Provide the [X, Y] coordinate of the cell's center where the given text is located.  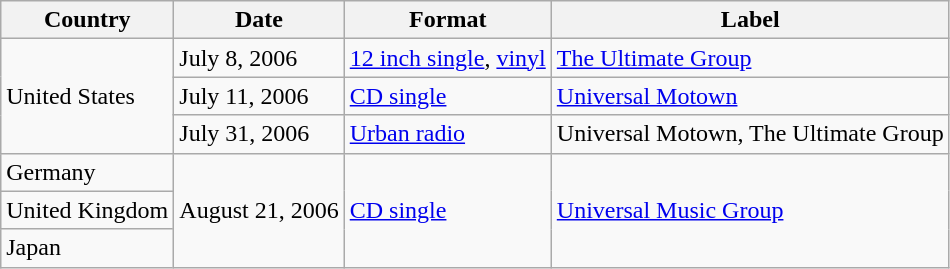
July 31, 2006 [259, 134]
United Kingdom [88, 210]
Japan [88, 248]
Country [88, 20]
Germany [88, 172]
Label [750, 20]
July 11, 2006 [259, 96]
United States [88, 96]
Format [448, 20]
Universal Motown [750, 96]
Date [259, 20]
August 21, 2006 [259, 210]
Universal Music Group [750, 210]
Universal Motown, The Ultimate Group [750, 134]
July 8, 2006 [259, 58]
Urban radio [448, 134]
The Ultimate Group [750, 58]
12 inch single, vinyl [448, 58]
